Provide the (x, y) coordinate of the cell's center where the given text is located.  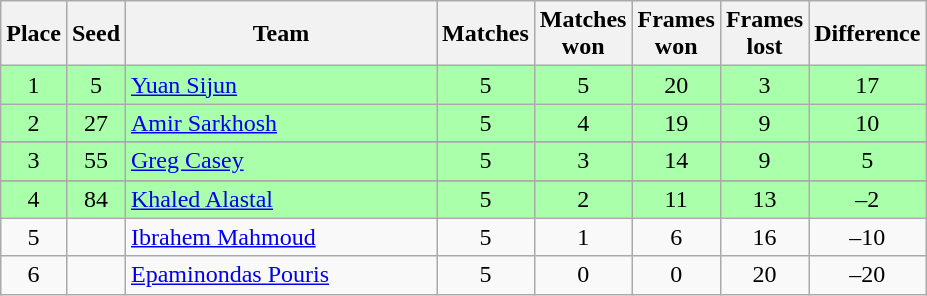
Greg Casey (282, 161)
–10 (868, 237)
55 (96, 161)
Epaminondas Pouris (282, 275)
Seed (96, 34)
–20 (868, 275)
Team (282, 34)
Ibrahem Mahmoud (282, 237)
17 (868, 85)
19 (676, 123)
Matches won (583, 34)
10 (868, 123)
13 (764, 199)
Matches (486, 34)
–2 (868, 199)
Difference (868, 34)
27 (96, 123)
Place (34, 34)
Frames lost (764, 34)
Frames won (676, 34)
84 (96, 199)
Amir Sarkhosh (282, 123)
14 (676, 161)
Khaled Alastal (282, 199)
16 (764, 237)
Yuan Sijun (282, 85)
11 (676, 199)
